Search for the cell housing the specified text and yield its (x, y) center coordinate. 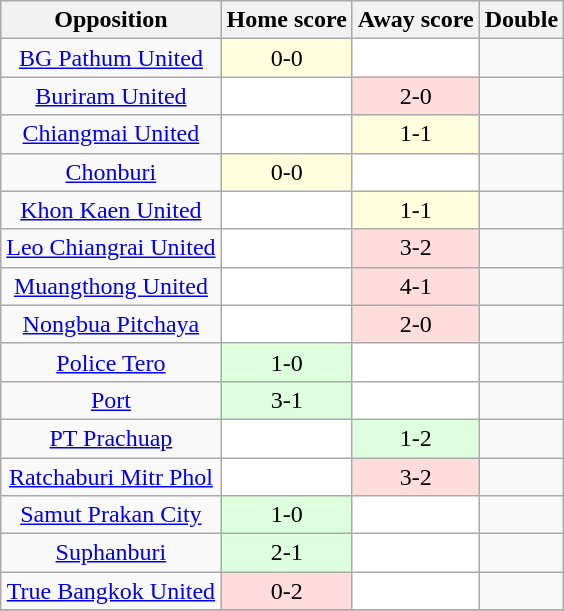
1-2 (416, 438)
True Bangkok United (111, 591)
2-1 (286, 553)
Leo Chiangrai United (111, 248)
Opposition (111, 20)
3-1 (286, 400)
0-2 (286, 591)
Chonburi (111, 172)
Nongbua Pitchaya (111, 324)
4-1 (416, 286)
Suphanburi (111, 553)
Samut Prakan City (111, 515)
Ratchaburi Mitr Phol (111, 477)
Muangthong United (111, 286)
Chiangmai United (111, 134)
Port (111, 400)
Away score (416, 20)
Double (521, 20)
Home score (286, 20)
PT Prachuap (111, 438)
Buriram United (111, 96)
Khon Kaen United (111, 210)
BG Pathum United (111, 58)
Police Tero (111, 362)
